Return the [X, Y] coordinate for the center point of the cell that contains the specified text.  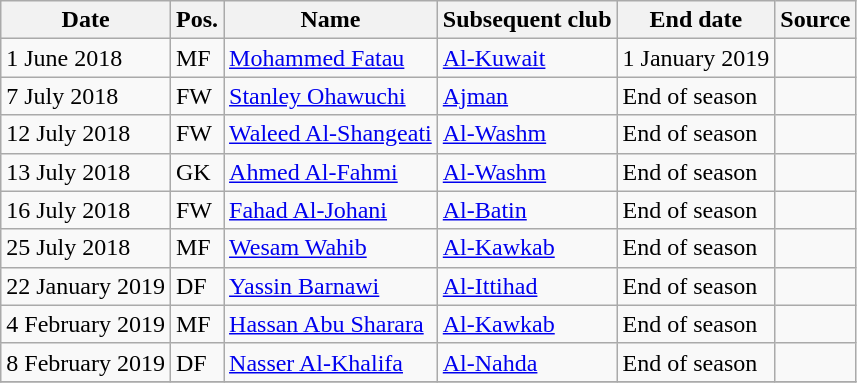
22 January 2019 [86, 286]
Waleed Al-Shangeati [331, 134]
Al-Kuwait [527, 58]
Al-Nahda [527, 362]
Al-Ittihad [527, 286]
End date [696, 20]
25 July 2018 [86, 248]
Name [331, 20]
Subsequent club [527, 20]
Date [86, 20]
Nasser Al-Khalifa [331, 362]
1 January 2019 [696, 58]
Pos. [196, 20]
Wesam Wahib [331, 248]
Ajman [527, 96]
1 June 2018 [86, 58]
13 July 2018 [86, 172]
Al-Batin [527, 210]
12 July 2018 [86, 134]
4 February 2019 [86, 324]
Yassin Barnawi [331, 286]
Ahmed Al-Fahmi [331, 172]
Stanley Ohawuchi [331, 96]
GK [196, 172]
Hassan Abu Sharara [331, 324]
8 February 2019 [86, 362]
Fahad Al-Johani [331, 210]
7 July 2018 [86, 96]
16 July 2018 [86, 210]
Mohammed Fatau [331, 58]
Source [816, 20]
